Capture the cell that displays the provided text and extract its (X, Y) central coordinate. 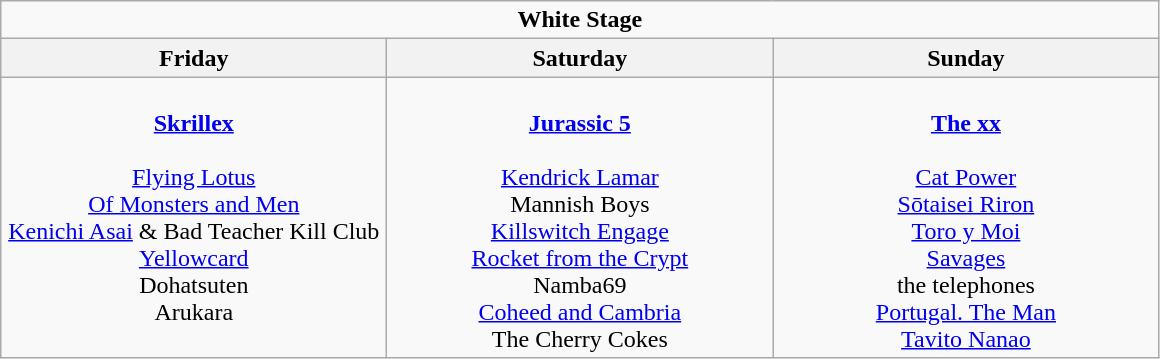
White Stage (580, 20)
Sunday (966, 58)
Jurassic 5 Kendrick Lamar Mannish Boys Killswitch Engage Rocket from the Crypt Namba69 Coheed and Cambria The Cherry Cokes (580, 218)
Saturday (580, 58)
Skrillex Flying Lotus Of Monsters and Men Kenichi Asai & Bad Teacher Kill Club Yellowcard Dohatsuten Arukara (194, 218)
Friday (194, 58)
The xx Cat Power Sōtaisei Riron Toro y Moi Savages the telephones Portugal. The Man Tavito Nanao (966, 218)
